From the cell containing the given text, extract its center point as [x, y] coordinate. 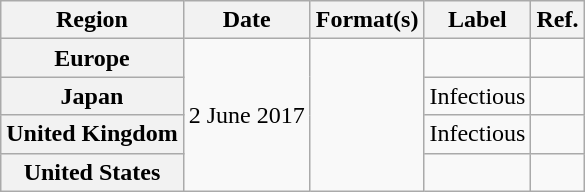
2 June 2017 [246, 115]
Date [246, 20]
Region [92, 20]
Europe [92, 58]
Ref. [558, 20]
Label [478, 20]
Japan [92, 96]
Format(s) [367, 20]
United States [92, 172]
United Kingdom [92, 134]
